Output the (X, Y) coordinate of the center of the cell containing the given text.  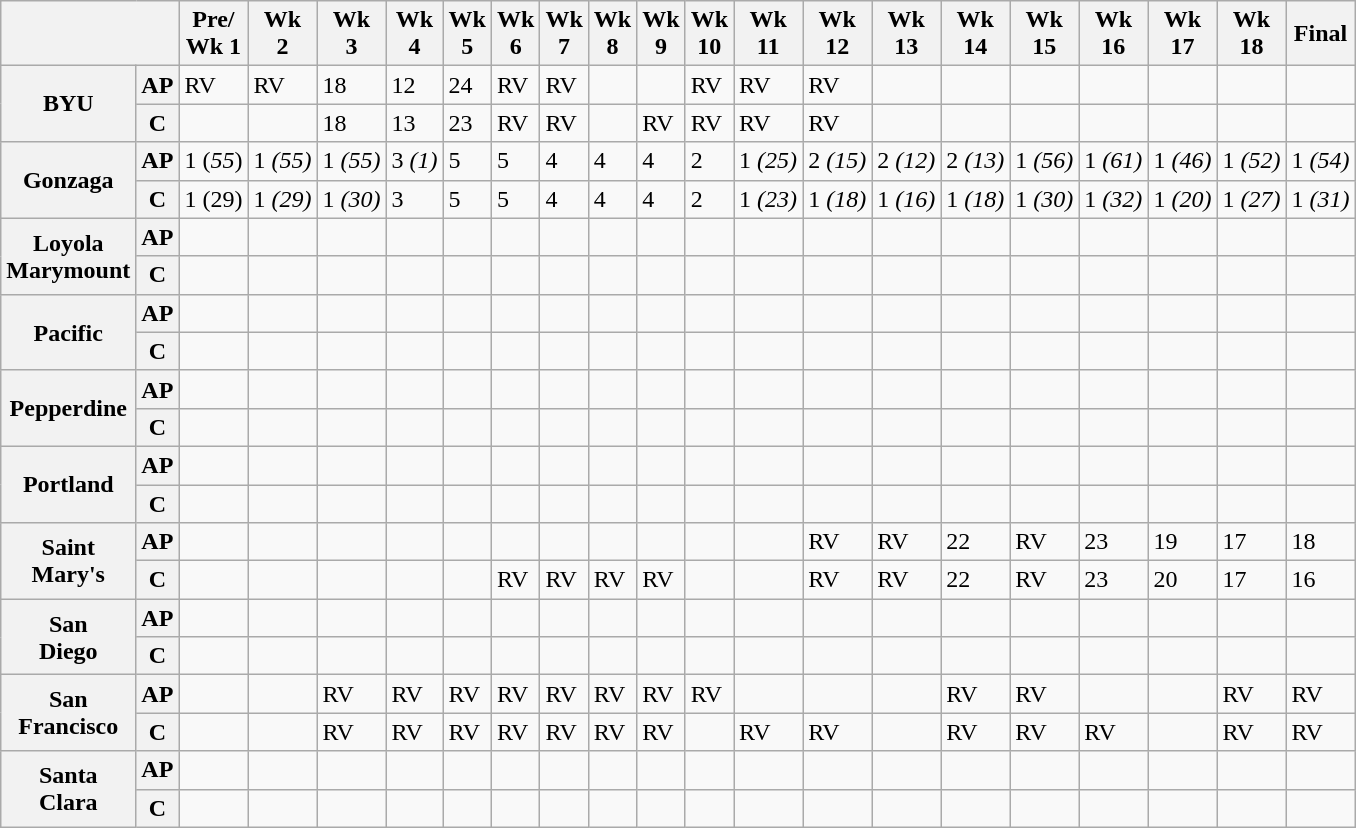
1 (20) (1182, 199)
Wk6 (515, 34)
SanFrancisco (68, 713)
1 (25) (768, 161)
24 (467, 85)
Wk17 (1182, 34)
1 (16) (906, 199)
2 (15) (838, 161)
Pacific (68, 332)
Wk3 (352, 34)
Portland (68, 484)
1 (56) (1044, 161)
Wk11 (768, 34)
SaintMary's (68, 561)
16 (1320, 580)
1 (52) (1252, 161)
Wk14 (976, 34)
Wk10 (709, 34)
SantaClara (68, 789)
LoyolaMarymount (68, 256)
Wk15 (1044, 34)
BYU (68, 104)
Final (1320, 34)
Wk16 (1114, 34)
Wk13 (906, 34)
Wk12 (838, 34)
Wk9 (661, 34)
1 (32) (1114, 199)
Pepperdine (68, 408)
1 (46) (1182, 161)
Pre/Wk 1 (214, 34)
20 (1182, 580)
1 (27) (1252, 199)
12 (414, 85)
Wk7 (564, 34)
1 (23) (768, 199)
Wk2 (282, 34)
1 (54) (1320, 161)
1 (61) (1114, 161)
1 (31) (1320, 199)
Wk8 (612, 34)
Wk4 (414, 34)
Wk18 (1252, 34)
3 (1) (414, 161)
Gonzaga (68, 180)
2 (13) (976, 161)
19 (1182, 542)
3 (414, 199)
13 (414, 123)
2 (12) (906, 161)
Wk5 (467, 34)
SanDiego (68, 637)
